Capture the cell that displays the provided text and extract its [X, Y] central coordinate. 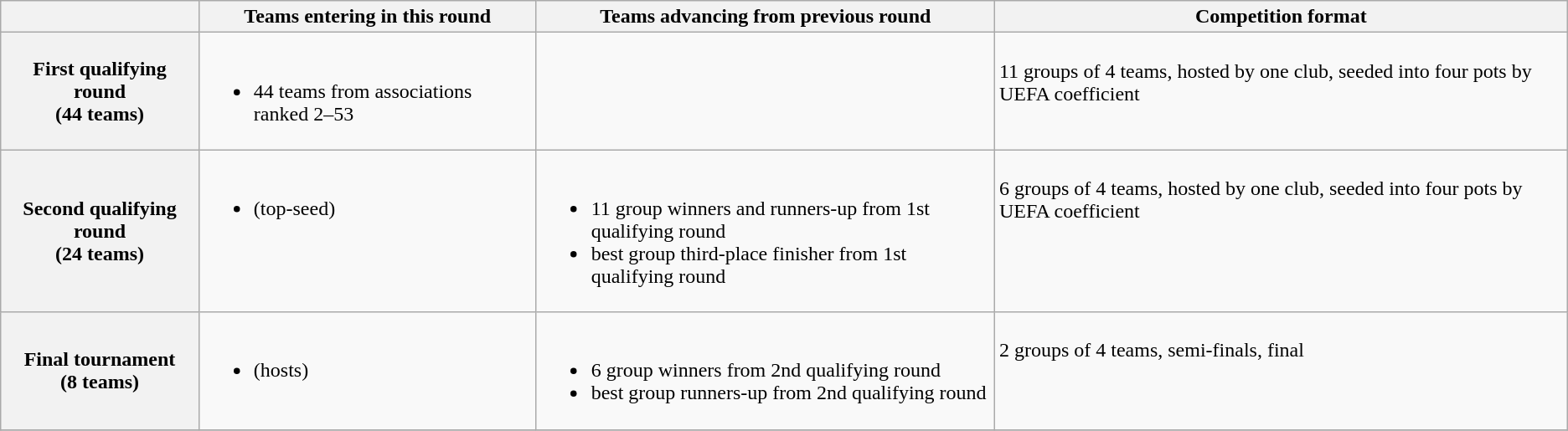
6 groups of 4 teams, hosted by one club, seeded into four pots by UEFA coefficient [1281, 231]
11 group winners and runners-up from 1st qualifying roundbest group third-place finisher from 1st qualifying round [766, 231]
Competition format [1281, 17]
(top-seed) [367, 231]
Teams advancing from previous round [766, 17]
First qualifying round (44 teams) [101, 91]
44 teams from associations ranked 2–53 [367, 91]
11 groups of 4 teams, hosted by one club, seeded into four pots by UEFA coefficient [1281, 91]
2 groups of 4 teams, semi-finals, final [1281, 371]
Second qualifying round (24 teams) [101, 231]
Teams entering in this round [367, 17]
6 group winners from 2nd qualifying roundbest group runners-up from 2nd qualifying round [766, 371]
Final tournament (8 teams) [101, 371]
(hosts) [367, 371]
